Extract the [X, Y] coordinate from the center of the cell holding the provided text.  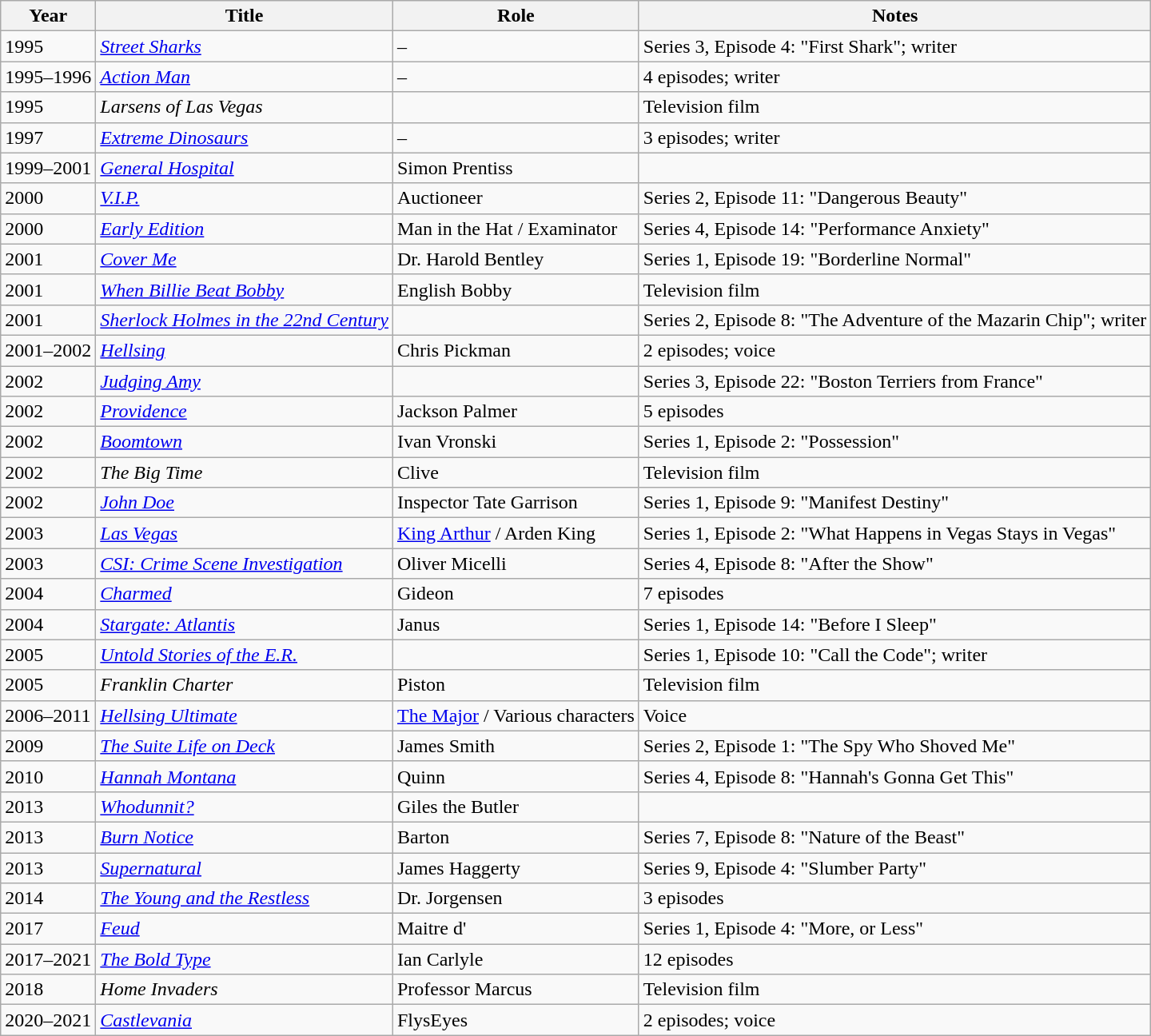
Notes [894, 16]
2014 [48, 899]
V.I.P. [245, 198]
Series 4, Episode 14: "Performance Anxiety" [894, 229]
Series 1, Episode 10: "Call the Code"; writer [894, 655]
Series 3, Episode 22: "Boston Terriers from France" [894, 381]
1997 [48, 137]
James Haggerty [516, 867]
Early Edition [245, 229]
Quinn [516, 776]
Burn Notice [245, 837]
Charmed [245, 594]
Feud [245, 929]
The Major / Various characters [516, 715]
Providence [245, 412]
Gideon [516, 594]
Professor Marcus [516, 990]
7 episodes [894, 594]
Maitre d' [516, 929]
Stargate: Atlantis [245, 624]
12 episodes [894, 959]
James Smith [516, 746]
CSI: Crime Scene Investigation [245, 564]
Ivan Vronski [516, 442]
2009 [48, 746]
Cover Me [245, 259]
Role [516, 16]
Man in the Hat / Examinator [516, 229]
Piston [516, 685]
Series 1, Episode 14: "Before I Sleep" [894, 624]
The Young and the Restless [245, 899]
2010 [48, 776]
2001–2002 [48, 350]
4 episodes; writer [894, 77]
Ian Carlyle [516, 959]
Franklin Charter [245, 685]
Action Man [245, 77]
Series 1, Episode 2: "What Happens in Vegas Stays in Vegas" [894, 533]
2006–2011 [48, 715]
Home Invaders [245, 990]
Series 1, Episode 19: "Borderline Normal" [894, 259]
Auctioneer [516, 198]
1995–1996 [48, 77]
Las Vegas [245, 533]
The Suite Life on Deck [245, 746]
Series 7, Episode 8: "Nature of the Beast" [894, 837]
3 episodes; writer [894, 137]
Hellsing Ultimate [245, 715]
Chris Pickman [516, 350]
Whodunnit? [245, 807]
English Bobby [516, 289]
Supernatural [245, 867]
Jackson Palmer [516, 412]
Larsens of Las Vegas [245, 107]
Giles the Butler [516, 807]
Castlevania [245, 1020]
2017 [48, 929]
Dr. Jorgensen [516, 899]
General Hospital [245, 168]
Barton [516, 837]
Series 4, Episode 8: "Hannah's Gonna Get This" [894, 776]
Title [245, 16]
1999–2001 [48, 168]
Series 2, Episode 11: "Dangerous Beauty" [894, 198]
When Billie Beat Bobby [245, 289]
Series 1, Episode 4: "More, or Less" [894, 929]
Series 3, Episode 4: "First Shark"; writer [894, 46]
2018 [48, 990]
The Big Time [245, 472]
Sherlock Holmes in the 22nd Century [245, 320]
3 episodes [894, 899]
Hannah Montana [245, 776]
The Bold Type [245, 959]
Series 4, Episode 8: "After the Show" [894, 564]
Dr. Harold Bentley [516, 259]
2020–2021 [48, 1020]
Clive [516, 472]
Street Sharks [245, 46]
5 episodes [894, 412]
2017–2021 [48, 959]
Series 2, Episode 8: "The Adventure of the Mazarin Chip"; writer [894, 320]
King Arthur / Arden King [516, 533]
John Doe [245, 503]
Series 1, Episode 9: "Manifest Destiny" [894, 503]
Simon Prentiss [516, 168]
Janus [516, 624]
FlysEyes [516, 1020]
Oliver Micelli [516, 564]
Series 9, Episode 4: "Slumber Party" [894, 867]
Voice [894, 715]
Series 2, Episode 1: "The Spy Who Shoved Me" [894, 746]
Year [48, 16]
Extreme Dinosaurs [245, 137]
Boomtown [245, 442]
Judging Amy [245, 381]
Hellsing [245, 350]
Series 1, Episode 2: "Possession" [894, 442]
Inspector Tate Garrison [516, 503]
Untold Stories of the E.R. [245, 655]
